Return (x, y) of the center of cell containing provided text 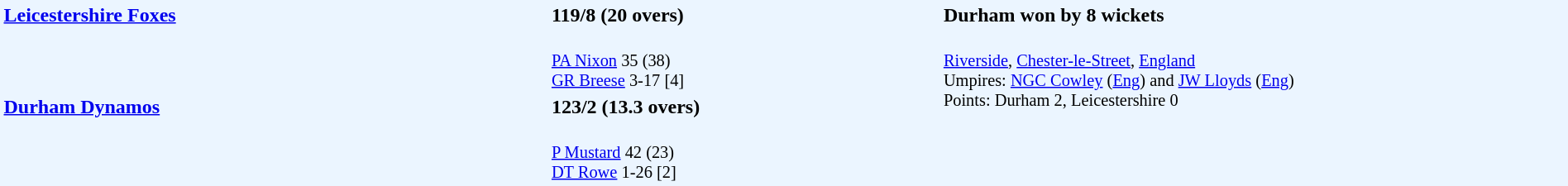
Durham won by 8 wickets (1254, 15)
Durham Dynamos (275, 139)
Leicestershire Foxes (275, 47)
PA Nixon 35 (38) GR Breese 3-17 [4] (744, 61)
Riverside, Chester-le-Street, England Umpires: NGC Cowley (Eng) and JW Lloyds (Eng) Points: Durham 2, Leicestershire 0 (1254, 107)
123/2 (13.3 overs) (744, 107)
119/8 (20 overs) (744, 15)
P Mustard 42 (23) DT Rowe 1-26 [2] (744, 152)
